From the cell containing the given text, extract its center point as [x, y] coordinate. 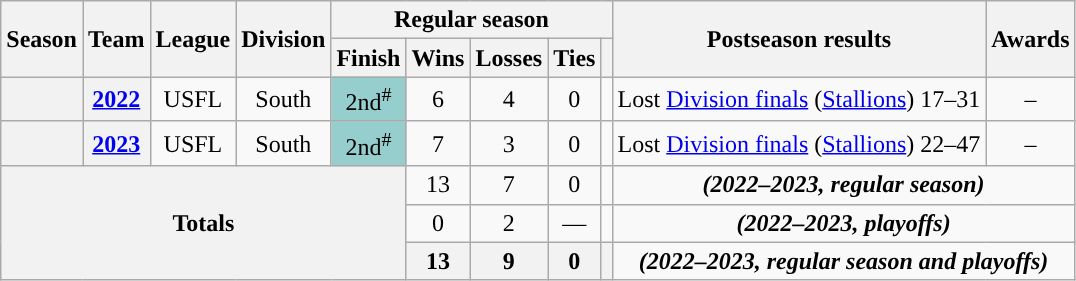
League [193, 39]
Awards [1030, 39]
Lost Division finals (Stallions) 22–47 [799, 144]
Team [116, 39]
Regular season [472, 20]
(2022–2023, playoffs) [844, 223]
9 [509, 261]
Lost Division finals (Stallions) 17–31 [799, 100]
Ties [574, 58]
2023 [116, 144]
Season [42, 39]
Postseason results [799, 39]
— [574, 223]
6 [438, 100]
Division [284, 39]
Totals [204, 223]
Losses [509, 58]
3 [509, 144]
Finish [368, 58]
2 [509, 223]
4 [509, 100]
(2022–2023, regular season) [844, 185]
Wins [438, 58]
2022 [116, 100]
(2022–2023, regular season and playoffs) [844, 261]
